From the cell containing the given text, extract its center point as (X, Y) coordinate. 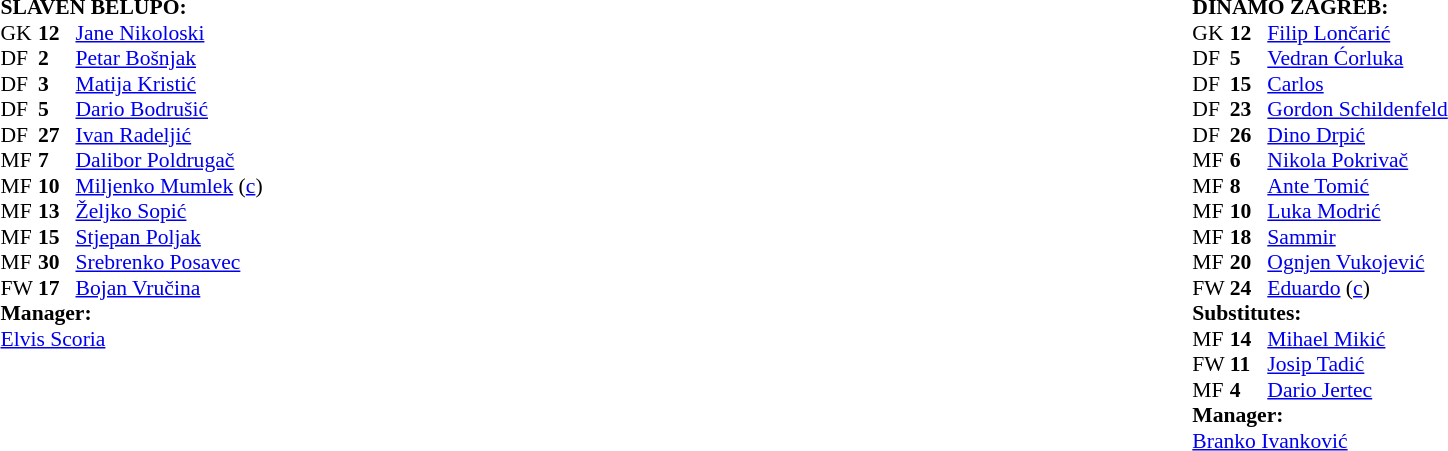
11 (1249, 365)
23 (1249, 109)
Stjepan Poljak (185, 237)
20 (1249, 263)
Jane Nikoloski (185, 33)
26 (1249, 135)
Elvis Scoria (146, 339)
4 (1249, 390)
Matija Kristić (185, 84)
30 (57, 263)
3 (57, 84)
17 (57, 288)
Manager: (146, 313)
18 (1249, 237)
Miljenko Mumlek (c) (185, 186)
13 (57, 211)
Srebrenko Posavec (185, 263)
27 (57, 135)
Petar Bošnjak (185, 59)
2 (57, 59)
Dalibor Poldrugač (185, 161)
Željko Sopić (185, 211)
Ivan Radeljić (185, 135)
6 (1249, 161)
14 (1249, 339)
Dario Bodrušić (185, 109)
Bojan Vručina (185, 288)
8 (1249, 186)
7 (57, 161)
24 (1249, 288)
